Extract the (X, Y) coordinate from the center of the cell holding the provided text.  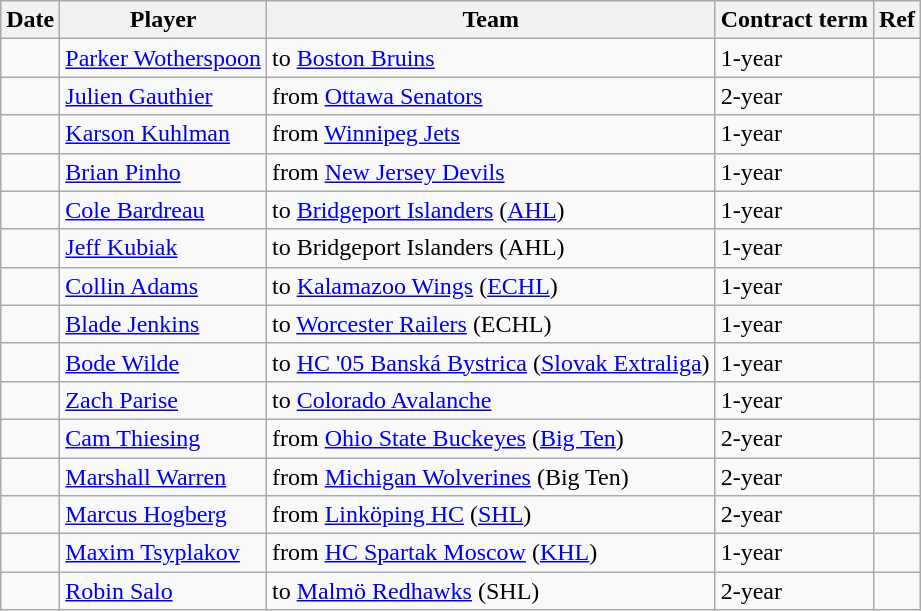
Zach Parise (164, 400)
from Michigan Wolverines (Big Ten) (490, 477)
from Ottawa Senators (490, 96)
Ref (896, 20)
from HC Spartak Moscow (KHL) (490, 553)
Karson Kuhlman (164, 134)
to Colorado Avalanche (490, 400)
Robin Salo (164, 591)
from Winnipeg Jets (490, 134)
to Boston Bruins (490, 58)
Blade Jenkins (164, 324)
Cole Bardreau (164, 210)
from Ohio State Buckeyes (Big Ten) (490, 438)
Brian Pinho (164, 172)
from New Jersey Devils (490, 172)
Collin Adams (164, 286)
Contract term (794, 20)
from Linköping HC (SHL) (490, 515)
Bode Wilde (164, 362)
Cam Thiesing (164, 438)
Player (164, 20)
Date (30, 20)
to Worcester Railers (ECHL) (490, 324)
to Malmö Redhawks (SHL) (490, 591)
Maxim Tsyplakov (164, 553)
Jeff Kubiak (164, 248)
to HC '05 Banská Bystrica (Slovak Extraliga) (490, 362)
Team (490, 20)
Parker Wotherspoon (164, 58)
to Kalamazoo Wings (ECHL) (490, 286)
Marshall Warren (164, 477)
Marcus Hogberg (164, 515)
Julien Gauthier (164, 96)
